Detect which cell encompasses the target text, then output its (x, y) center coordinate. 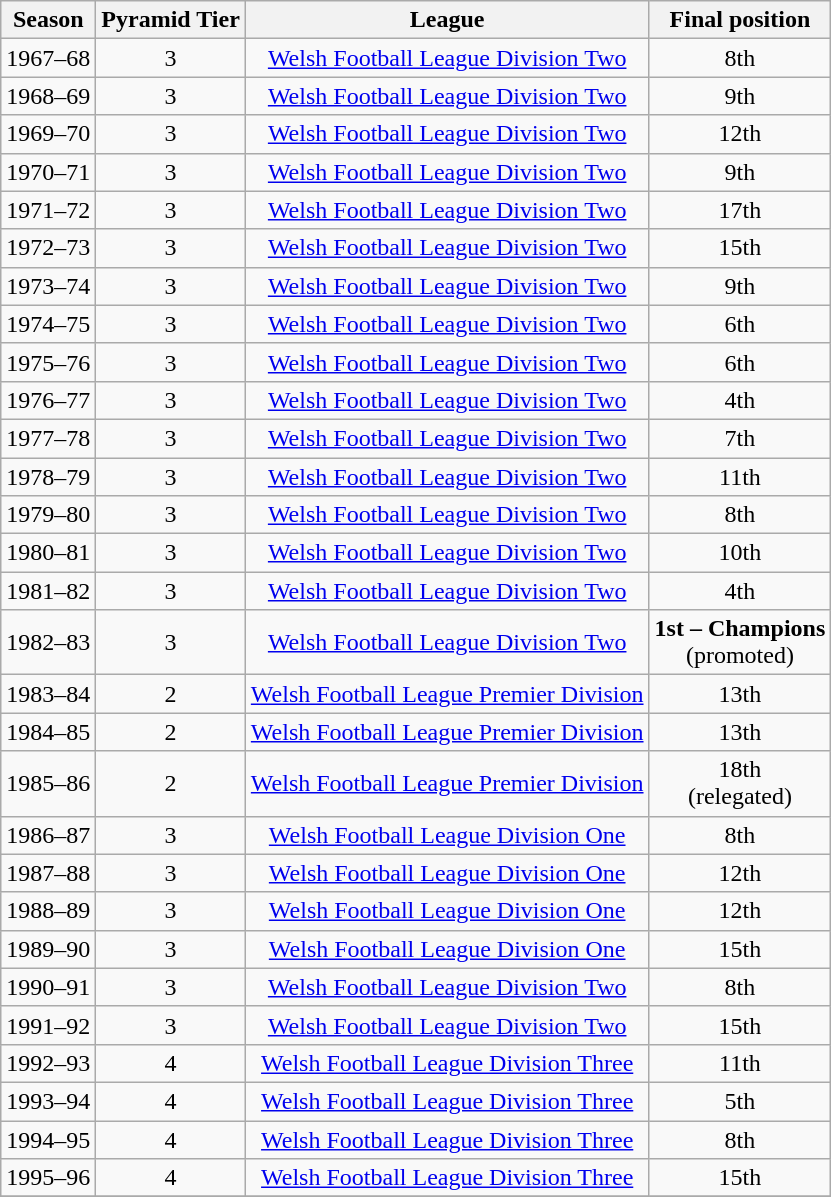
1991–92 (48, 1025)
1975–76 (48, 362)
1993–94 (48, 1101)
1971–72 (48, 210)
10th (740, 553)
League (447, 20)
Season (48, 20)
17th (740, 210)
1985–86 (48, 784)
Pyramid Tier (171, 20)
1988–89 (48, 911)
1973–74 (48, 286)
1984–85 (48, 732)
1979–80 (48, 515)
1968–69 (48, 96)
1986–87 (48, 835)
1980–81 (48, 553)
1987–88 (48, 873)
1992–93 (48, 1063)
1977–78 (48, 438)
1969–70 (48, 134)
1994–95 (48, 1139)
1989–90 (48, 949)
1967–68 (48, 58)
1981–82 (48, 591)
1982–83 (48, 642)
5th (740, 1101)
1978–79 (48, 477)
7th (740, 438)
1976–77 (48, 400)
18th(relegated) (740, 784)
1990–91 (48, 987)
1974–75 (48, 324)
1983–84 (48, 694)
1st – Champions(promoted) (740, 642)
1970–71 (48, 172)
1972–73 (48, 248)
1995–96 (48, 1178)
Final position (740, 20)
